Find where the given text appears and provide that cell's center as [x, y] coordinate. 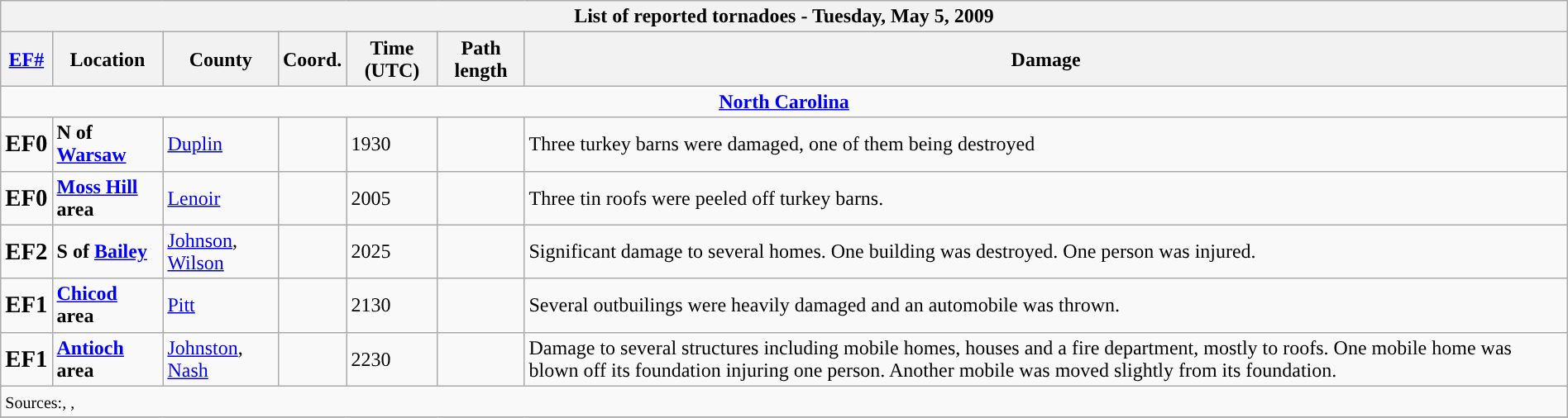
2025 [392, 251]
Path length [481, 59]
Several outbuilings were heavily damaged and an automobile was thrown. [1045, 306]
EF2 [26, 251]
Location [108, 59]
Time (UTC) [392, 59]
County [221, 59]
S of Bailey [108, 251]
Sources:, , [784, 401]
Significant damage to several homes. One building was destroyed. One person was injured. [1045, 251]
Pitt [221, 306]
2130 [392, 306]
Johnston, Nash [221, 359]
Lenoir [221, 198]
Johnson, Wilson [221, 251]
Coord. [312, 59]
Three tin roofs were peeled off turkey barns. [1045, 198]
List of reported tornadoes - Tuesday, May 5, 2009 [784, 17]
2230 [392, 359]
N of Warsaw [108, 144]
Antioch area [108, 359]
Chicod area [108, 306]
North Carolina [784, 102]
Three turkey barns were damaged, one of them being destroyed [1045, 144]
Moss Hill area [108, 198]
2005 [392, 198]
Duplin [221, 144]
EF# [26, 59]
Damage [1045, 59]
1930 [392, 144]
